Find where the given text appears and provide that cell's center as [x, y] coordinate. 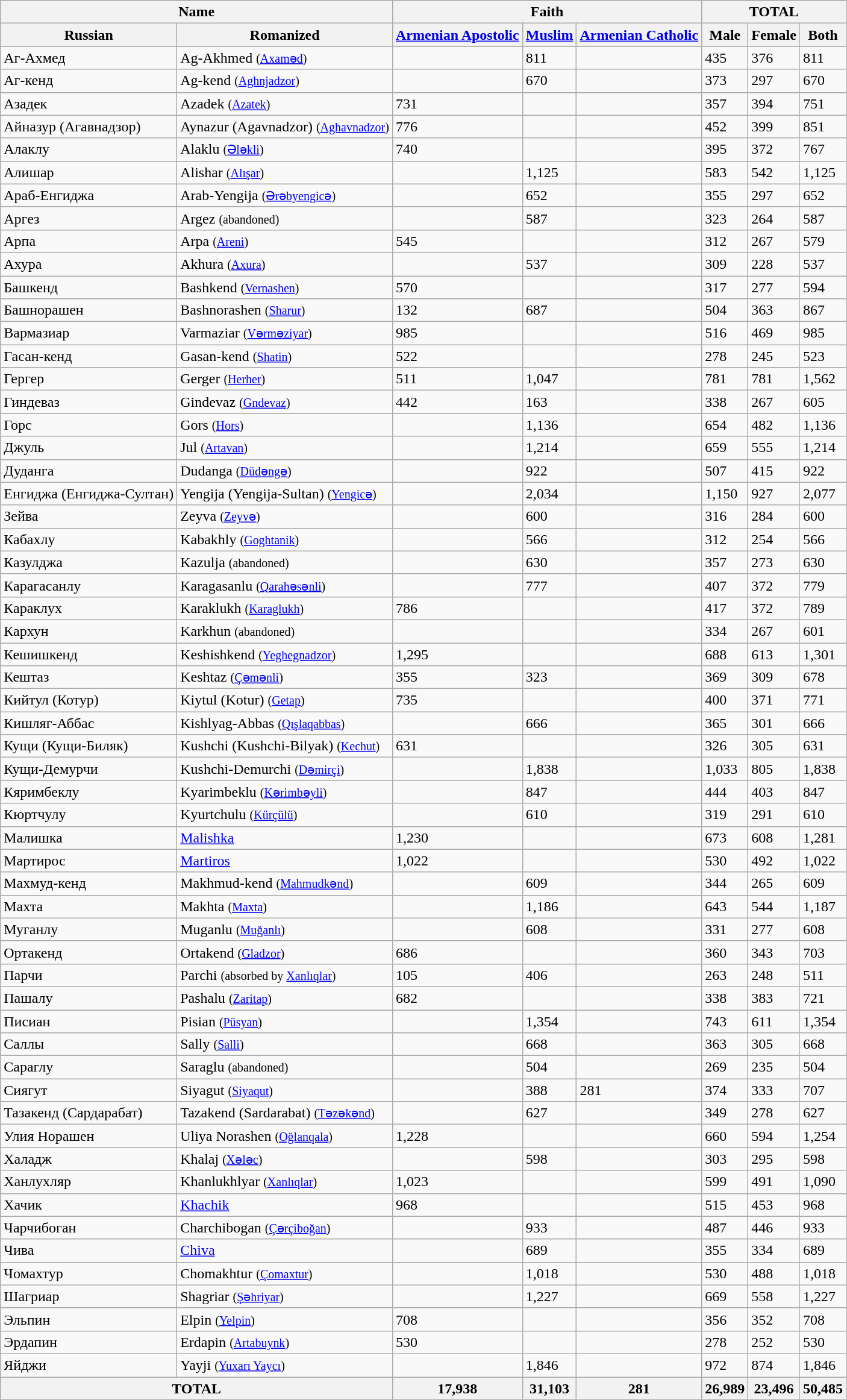
1,228 [457, 1136]
669 [725, 1296]
Aynazur (Agavnadzor) (Aghavnadzor) [285, 127]
751 [823, 104]
Kushchi (Kushchi-Bilyak) (Kechut) [285, 746]
469 [774, 333]
Мартирос [89, 861]
Улия Норашен [89, 1136]
Хачик [89, 1205]
Махмуд-кенд [89, 884]
406 [549, 975]
Муганлу [89, 929]
507 [725, 471]
105 [457, 975]
Сараглу [89, 1067]
Karkhun (abandoned) [285, 631]
343 [774, 952]
Bashnorashen (Sharur) [285, 310]
Zeyva (Zeyvə) [285, 516]
Makhmud-kend (Mahmudkənd) [285, 884]
Гасан-кенд [89, 356]
23,496 [774, 1388]
Кущи-Демурчи [89, 769]
Ортакенд [89, 952]
Saraglu (abandoned) [285, 1067]
Кущи (Кущи-Биляк) [89, 746]
435 [725, 58]
Argez (abandoned) [285, 218]
365 [725, 723]
Charchibogan (Çərçiboğan) [285, 1228]
163 [549, 402]
2,034 [549, 494]
284 [774, 516]
Alishar (Alışar) [285, 172]
Аг-кенд [89, 81]
Romanized [285, 35]
Gerger (Herher) [285, 379]
Kazulja (abandoned) [285, 562]
Keshtaz (Çəmənli) [285, 677]
Uliya Norashen (Oğlanqala) [285, 1136]
Kyarimbeklu (Kərimbəyli) [285, 792]
317 [725, 287]
Эрдапин [89, 1342]
1,033 [725, 769]
Гиндеваз [89, 402]
407 [725, 585]
767 [823, 149]
Малишка [89, 838]
291 [774, 815]
376 [774, 58]
444 [725, 792]
374 [725, 1090]
Chiva [285, 1251]
Gasan-kend (Shatin) [285, 356]
Yayji (Yuxarı Yaycı) [285, 1365]
542 [774, 172]
Faith [547, 12]
743 [725, 1022]
735 [457, 700]
Bashkend (Vernashen) [285, 287]
Sally (Salli) [285, 1044]
Khachik [285, 1205]
Russian [89, 35]
Зейва [89, 516]
673 [725, 838]
Chomakhtur (Çomaxtur) [285, 1273]
Башнорашен [89, 310]
688 [725, 654]
Ag-kend (Aghnjadzor) [285, 81]
Кешишкенд [89, 654]
Kushchi-Demurchi (Dəmirçi) [285, 769]
Азадек [89, 104]
Malishka [285, 838]
Карагасанлу [89, 585]
Алаклу [89, 149]
349 [725, 1113]
2,077 [823, 494]
Yengija (Yengija-Sultan) (Yengicə) [285, 494]
Keshishkend (Yeghegnadzor) [285, 654]
Араб-Енгиджа [89, 195]
731 [457, 104]
779 [823, 585]
371 [774, 700]
Ханлухляр [89, 1182]
579 [823, 241]
Gindevaz (Gndevaz) [285, 402]
394 [774, 104]
132 [457, 310]
851 [823, 127]
523 [823, 356]
265 [774, 884]
488 [774, 1273]
1,150 [725, 494]
263 [725, 975]
482 [774, 425]
1,281 [823, 838]
352 [774, 1319]
Пашалу [89, 998]
403 [774, 792]
Kiytul (Kotur) (Getap) [285, 700]
1,047 [549, 379]
442 [457, 402]
Шагриар [89, 1296]
Ag-Akhmed (Axaməd) [285, 58]
Аргез [89, 218]
Аг-Ахмед [89, 58]
400 [725, 700]
Гергер [89, 379]
319 [725, 815]
Казулджа [89, 562]
373 [725, 81]
326 [725, 746]
Arab-Yengija (Ərəbyengicə) [285, 195]
1,187 [823, 906]
Махта [89, 906]
583 [725, 172]
Чива [89, 1251]
333 [774, 1090]
388 [549, 1090]
Kishlyag-Abbas (Qışlaqabbas) [285, 723]
Muganlu (Muğanlı) [285, 929]
Кештаз [89, 677]
771 [823, 700]
Дуданга [89, 471]
703 [823, 952]
678 [823, 677]
Armenian Apostolic [457, 35]
570 [457, 287]
Martiros [285, 861]
316 [725, 516]
252 [774, 1342]
Парчи [89, 975]
786 [457, 608]
Alaklu (Ələkli) [285, 149]
Кабахлу [89, 539]
Кюртчулу [89, 815]
805 [774, 769]
544 [774, 906]
1,254 [823, 1136]
654 [725, 425]
Писиан [89, 1022]
972 [725, 1365]
31,103 [549, 1388]
331 [725, 929]
1,023 [457, 1182]
643 [725, 906]
776 [457, 127]
395 [725, 149]
Джуль [89, 448]
522 [457, 356]
Kyurtchulu (Kürçülü) [285, 815]
599 [725, 1182]
Чомахтур [89, 1273]
369 [725, 677]
Кархун [89, 631]
707 [823, 1090]
Muslim [549, 35]
601 [823, 631]
516 [725, 333]
1,186 [549, 906]
Shagriar (Şəhriyar) [285, 1296]
Gors (Hors) [285, 425]
789 [823, 608]
1,230 [457, 838]
Siyagut (Siyaqut) [285, 1090]
Алишар [89, 172]
491 [774, 1182]
17,938 [457, 1388]
Parchi (absorbed by Xanlıqlar) [285, 975]
Вармазиар [89, 333]
515 [725, 1205]
452 [725, 127]
453 [774, 1205]
50,485 [823, 1388]
Jul (Artavan) [285, 448]
344 [725, 884]
Makhta (Maxta) [285, 906]
235 [774, 1067]
Енгиджа (Енгиджа-Султан) [89, 494]
Чарчибоган [89, 1228]
Ахура [89, 264]
Both [823, 35]
273 [774, 562]
Яйджи [89, 1365]
Khalaj (Xələc) [285, 1159]
Karaklukh (Karaglukh) [285, 608]
682 [457, 998]
Khanlukhlyar (Xanlıqlar) [285, 1182]
487 [725, 1228]
Кишляг-Аббас [89, 723]
Караклух [89, 608]
659 [725, 448]
295 [774, 1159]
417 [725, 608]
1,295 [457, 654]
Male [725, 35]
383 [774, 998]
Elpin (Yelpin) [285, 1319]
269 [725, 1067]
Female [774, 35]
Kabakhly (Goghtanik) [285, 539]
555 [774, 448]
Armenian Catholic [639, 35]
245 [774, 356]
545 [457, 241]
Tazakend (Sardarabat) (Təzəkənd) [285, 1113]
1,090 [823, 1182]
303 [725, 1159]
Varmaziar (Vərməziyar) [285, 333]
Dudanga (Düdəngə) [285, 471]
Эльпин [89, 1319]
446 [774, 1228]
605 [823, 402]
Халадж [89, 1159]
360 [725, 952]
Arpa (Areni) [285, 241]
Кяримбеклу [89, 792]
558 [774, 1296]
721 [823, 998]
Erdapin (Artabuynk) [285, 1342]
740 [457, 149]
Azadek (Azatek) [285, 104]
927 [774, 494]
Pashalu (Zaritap) [285, 998]
Саллы [89, 1044]
Горс [89, 425]
492 [774, 861]
777 [549, 585]
Name [196, 12]
228 [774, 264]
687 [549, 310]
Арпа [89, 241]
301 [774, 723]
867 [823, 310]
686 [457, 952]
874 [774, 1365]
248 [774, 975]
356 [725, 1319]
Тазакенд (Сардарабат) [89, 1113]
1,562 [823, 379]
Karagasanlu (Qarahəsənli) [285, 585]
254 [774, 539]
Сиягут [89, 1090]
26,989 [725, 1388]
Pisian (Püsyan) [285, 1022]
Айназур (Агавнадзор) [89, 127]
415 [774, 471]
399 [774, 127]
Кийтул (Котур) [89, 700]
Akhura (Axura) [285, 264]
611 [774, 1022]
613 [774, 654]
1,301 [823, 654]
264 [774, 218]
660 [725, 1136]
Ortakend (Gladzor) [285, 952]
Башкенд [89, 287]
